Identify which cell holds the provided text, then report its (X, Y) central coordinate. 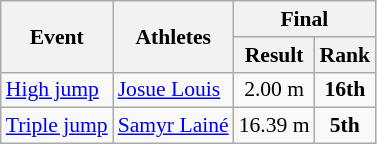
Athletes (174, 36)
Josue Louis (174, 90)
2.00 m (274, 90)
High jump (57, 90)
Samyr Lainé (174, 126)
16th (346, 90)
Final (304, 19)
5th (346, 126)
Event (57, 36)
Result (274, 55)
16.39 m (274, 126)
Rank (346, 55)
Triple jump (57, 126)
